Capture the cell that displays the provided text and extract its [x, y] central coordinate. 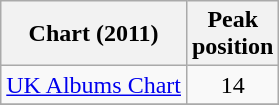
14 [232, 85]
UK Albums Chart [94, 85]
Chart (2011) [94, 34]
Peakposition [232, 34]
